Detect which cell encompasses the target text, then output its [x, y] center coordinate. 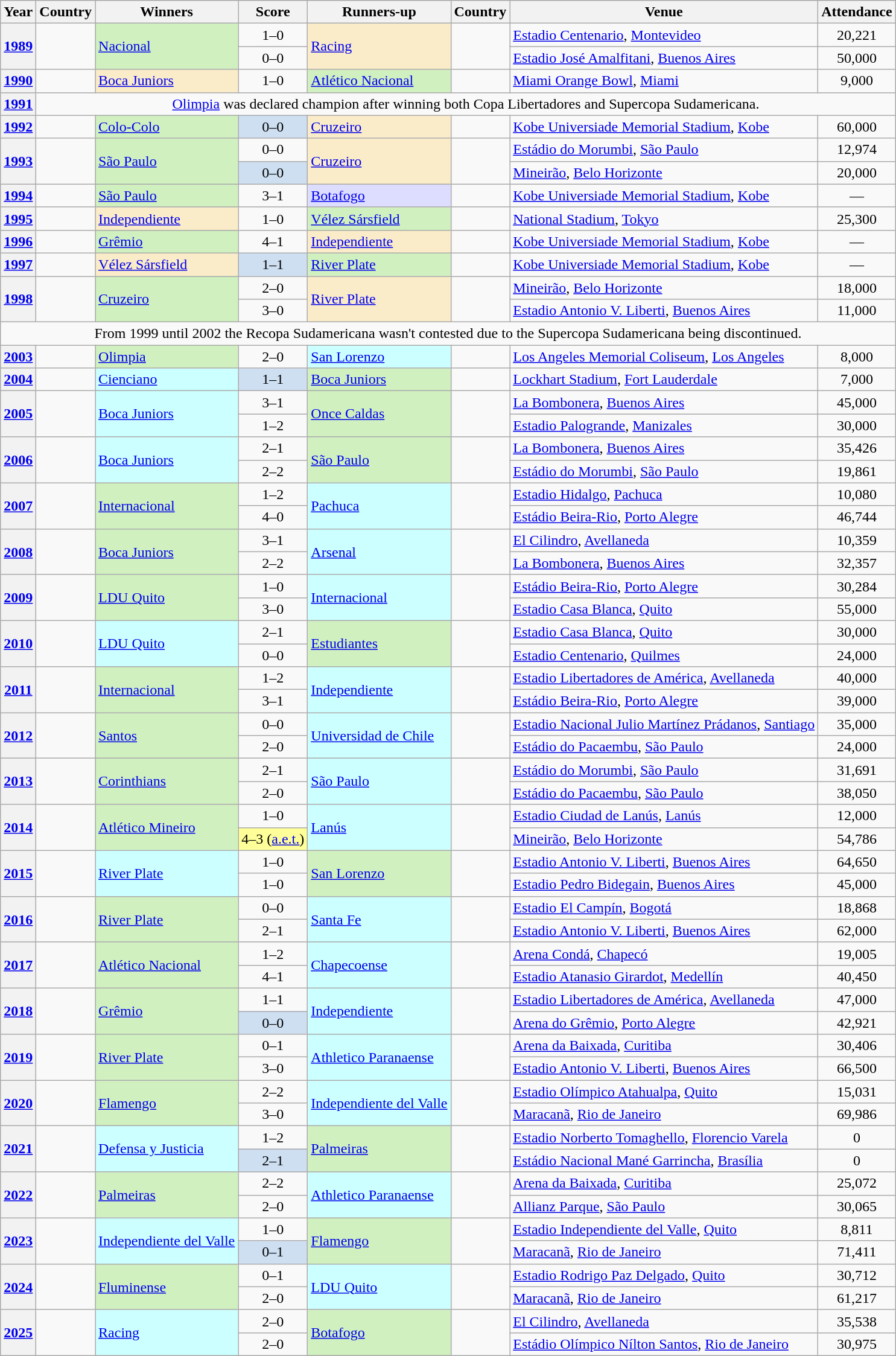
National Stadium, Tokyo [664, 218]
64,650 [857, 862]
Arena do Grêmio, Porto Alegre [664, 1023]
Estadio José Amalfitani, Buenos Aires [664, 58]
20,000 [857, 173]
1991 [18, 104]
2017 [18, 965]
From 1999 until 2002 the Recopa Sudamericana wasn't contested due to the Supercopa Sudamericana being discontinued. [448, 334]
Once Caldas [379, 414]
Runners-up [379, 12]
Santos [167, 736]
Arsenal [379, 552]
30,975 [857, 1344]
Olimpia [167, 357]
66,500 [857, 1069]
30,406 [857, 1046]
12,974 [857, 150]
Estadio Norberto Tomaghello, Florencio Varela [664, 1138]
30,712 [857, 1275]
Venue [664, 12]
Santa Fe [379, 919]
35,000 [857, 724]
Estadio Olímpico Atahualpa, Quito [664, 1092]
2016 [18, 919]
Attendance [857, 12]
25,300 [857, 218]
2003 [18, 357]
18,000 [857, 288]
55,000 [857, 609]
Estadio Centenario, Montevideo [664, 35]
40,450 [857, 976]
60,000 [857, 127]
19,861 [857, 471]
Winners [167, 12]
Atlético Mineiro [167, 827]
Estadio Nacional Julio Martínez Prádanos, Santiago [664, 724]
2009 [18, 597]
Score [273, 12]
Estadio Pedro Bidegain, Buenos Aires [664, 885]
Defensa y Justicia [167, 1149]
Estádio Nacional Mané Garrincha, Brasília [664, 1160]
10,080 [857, 494]
Estadio Hidalgo, Pachuca [664, 494]
39,000 [857, 701]
2013 [18, 781]
42,921 [857, 1023]
Estadio Atanasio Girardot, Medellín [664, 976]
71,411 [857, 1252]
20,221 [857, 35]
2006 [18, 460]
Cienciano [167, 380]
Estadio Rodrigo Paz Delgado, Quito [664, 1275]
Los Angeles Memorial Coliseum, Los Angeles [664, 357]
69,986 [857, 1115]
Lanús [379, 827]
40,000 [857, 678]
1989 [18, 46]
15,031 [857, 1092]
2005 [18, 414]
10,359 [857, 540]
2018 [18, 1011]
2011 [18, 690]
Miami Orange Bowl, Miami [664, 81]
Chapecoense [379, 965]
32,357 [857, 563]
50,000 [857, 58]
4–0 [273, 517]
1997 [18, 264]
12,000 [857, 816]
1990 [18, 81]
19,005 [857, 953]
35,538 [857, 1321]
2020 [18, 1103]
1993 [18, 161]
38,050 [857, 793]
Estadio Independiente del Valle, Quito [664, 1229]
2024 [18, 1287]
Fluminense [167, 1287]
Colo-Colo [167, 127]
54,786 [857, 839]
1992 [18, 127]
8,000 [857, 357]
62,000 [857, 931]
46,744 [857, 517]
Estudiantes [379, 643]
Estadio El Campín, Bogotá [664, 908]
Estadio Ciudad de Lanús, Lanús [664, 816]
2014 [18, 827]
2007 [18, 506]
47,000 [857, 999]
25,072 [857, 1183]
Estádio Olímpico Nílton Santos, Rio de Janeiro [664, 1344]
2025 [18, 1332]
8,811 [857, 1229]
Year [18, 12]
1995 [18, 218]
11,000 [857, 311]
30,284 [857, 586]
Allianz Parque, São Paulo [664, 1206]
2019 [18, 1057]
Olimpia was declared champion after winning both Copa Libertadores and Supercopa Sudamericana. [466, 104]
2015 [18, 873]
2022 [18, 1195]
61,217 [857, 1298]
30,065 [857, 1206]
Universidad de Chile [379, 736]
Lockhart Stadium, Fort Lauderdale [664, 380]
2023 [18, 1241]
Pachuca [379, 506]
9,000 [857, 81]
2008 [18, 552]
2004 [18, 380]
1994 [18, 196]
2010 [18, 643]
Corinthians [167, 781]
1996 [18, 241]
2012 [18, 736]
31,691 [857, 770]
18,868 [857, 908]
Arena Condá, Chapecó [664, 953]
Nacional [167, 46]
7,000 [857, 380]
Estadio Centenario, Quilmes [664, 655]
2021 [18, 1149]
35,426 [857, 448]
1998 [18, 299]
4–3 (a.e.t.) [273, 839]
Estadio Palogrande, Manizales [664, 425]
